Output the (X, Y) coordinate of the center of the cell containing the given text.  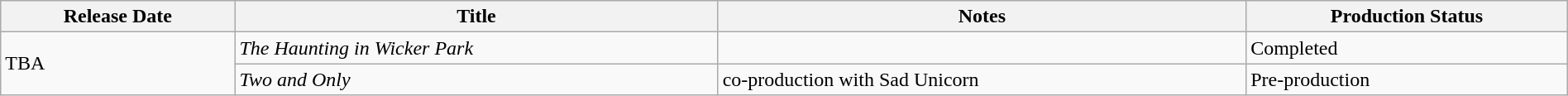
co-production with Sad Unicorn (982, 79)
Release Date (117, 17)
Production Status (1408, 17)
TBA (117, 64)
Pre-production (1408, 79)
Title (476, 17)
Two and Only (476, 79)
The Haunting in Wicker Park (476, 48)
Notes (982, 17)
Completed (1408, 48)
